Determine the [X, Y] coordinate at the center of the cell enclosing the given text.  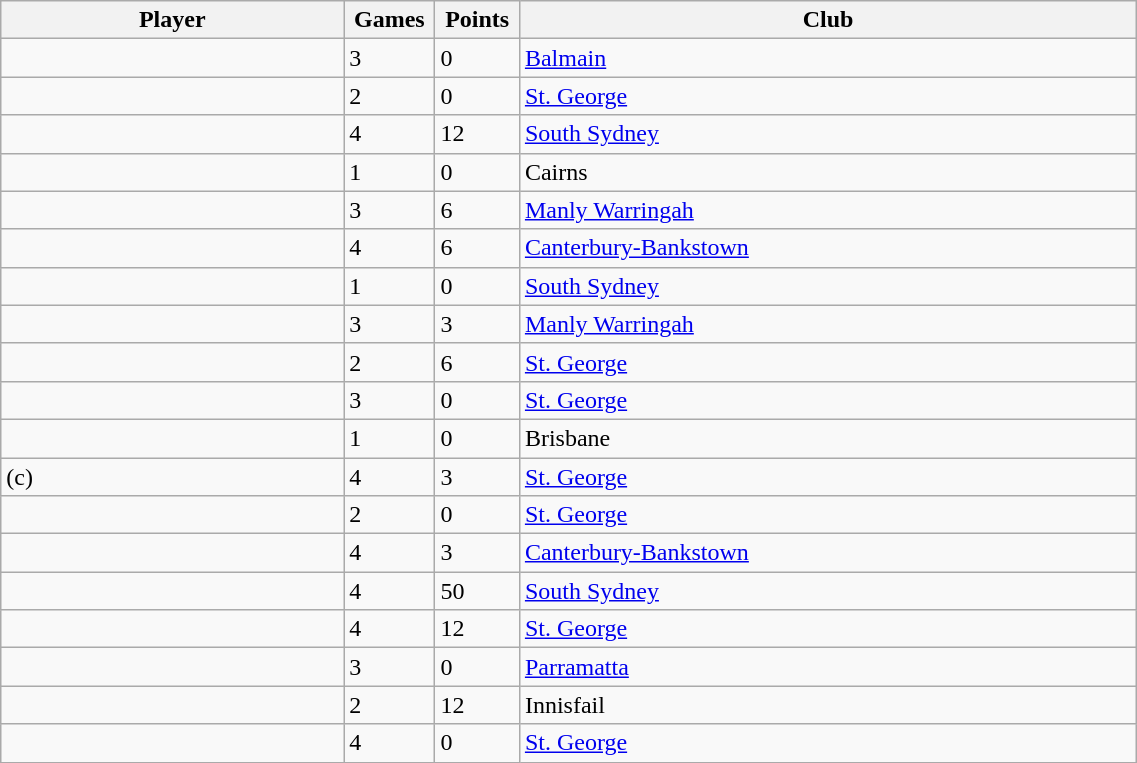
Player [172, 20]
Cairns [828, 172]
(c) [172, 477]
Innisfail [828, 705]
50 [477, 591]
Points [477, 20]
Parramatta [828, 667]
Balmain [828, 58]
Club [828, 20]
Games [390, 20]
Brisbane [828, 438]
